Capture the cell that displays the provided text and extract its [X, Y] central coordinate. 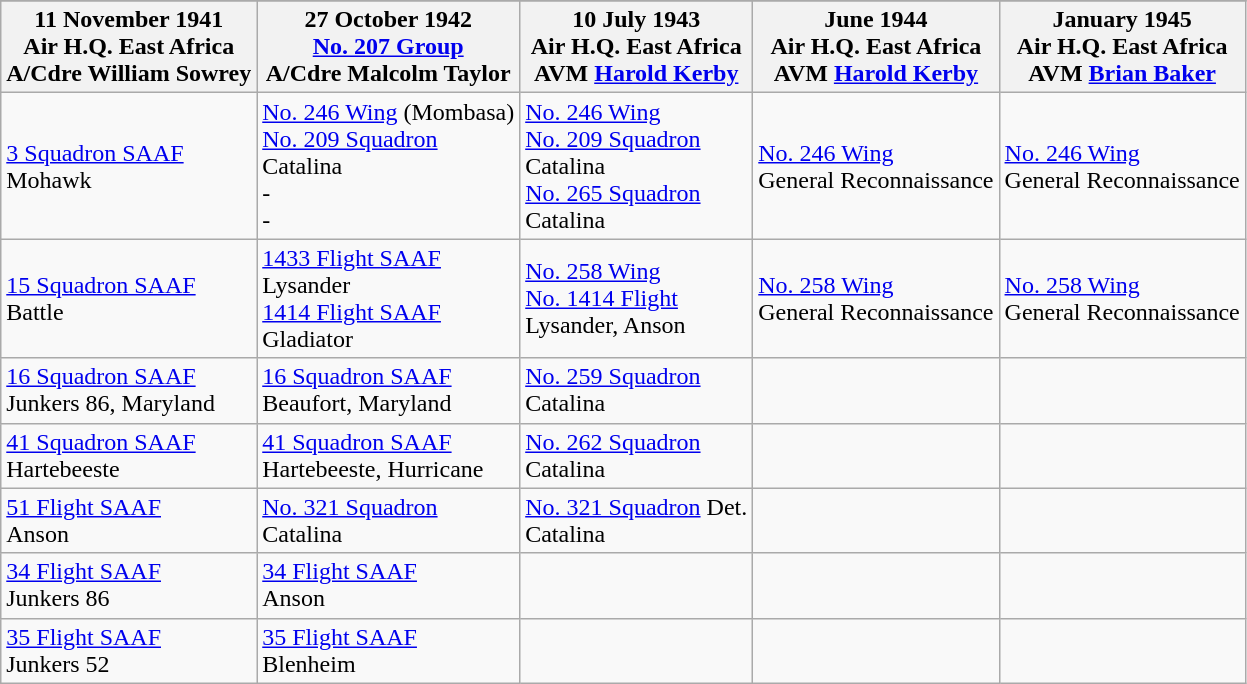
35 Flight SAAFBlenheim [388, 650]
1433 Flight SAAFLysander1414 Flight SAAFGladiator [388, 298]
No. 258 WingNo. 1414 FlightLysander, Anson [636, 298]
34 Flight SAAFJunkers 86 [129, 586]
11 November 1941Air H.Q. East AfricaA/Cdre William Sowrey [129, 47]
January 1945Air H.Q. East AfricaAVM Brian Baker [1122, 47]
No. 321 SquadronCatalina [388, 520]
51 Flight SAAFAnson [129, 520]
No. 262 SquadronCatalina [636, 456]
15 Squadron SAAFBattle [129, 298]
16 Squadron SAAFBeaufort, Maryland [388, 390]
34 Flight SAAFAnson [388, 586]
27 October 1942No. 207 GroupA/Cdre Malcolm Taylor [388, 47]
No. 321 Squadron Det.Catalina [636, 520]
3 Squadron SAAFMohawk [129, 166]
No. 246 WingNo. 209 SquadronCatalinaNo. 265 SquadronCatalina [636, 166]
No. 246 Wing (Mombasa)No. 209 SquadronCatalina-- [388, 166]
35 Flight SAAFJunkers 52 [129, 650]
41 Squadron SAAFHartebeeste, Hurricane [388, 456]
June 1944Air H.Q. East AfricaAVM Harold Kerby [876, 47]
41 Squadron SAAFHartebeeste [129, 456]
10 July 1943Air H.Q. East AfricaAVM Harold Kerby [636, 47]
16 Squadron SAAFJunkers 86, Maryland [129, 390]
No. 259 SquadronCatalina [636, 390]
